Extract the (x, y) coordinate from the center of the cell holding the provided text.  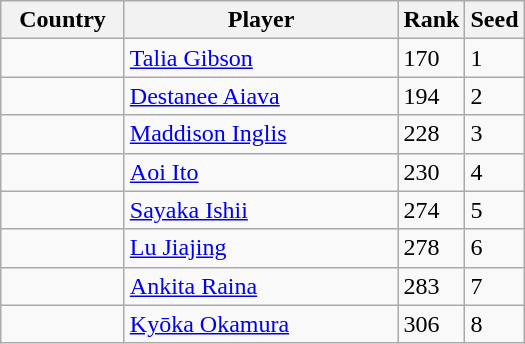
Seed (494, 20)
3 (494, 134)
Rank (432, 20)
Ankita Raina (261, 286)
Talia Gibson (261, 58)
6 (494, 248)
Sayaka Ishii (261, 210)
283 (432, 286)
Lu Jiajing (261, 248)
1 (494, 58)
5 (494, 210)
230 (432, 172)
4 (494, 172)
306 (432, 324)
Country (63, 20)
Maddison Inglis (261, 134)
278 (432, 248)
228 (432, 134)
274 (432, 210)
Player (261, 20)
Destanee Aiava (261, 96)
170 (432, 58)
Kyōka Okamura (261, 324)
7 (494, 286)
194 (432, 96)
2 (494, 96)
8 (494, 324)
Aoi Ito (261, 172)
